Output the [X, Y] coordinate of the center of the cell containing the given text.  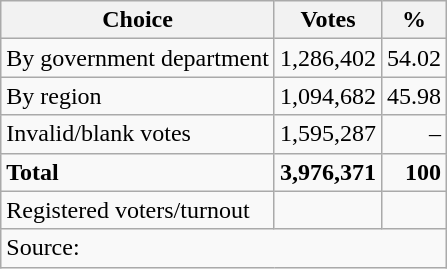
Choice [138, 20]
Registered voters/turnout [138, 210]
– [414, 134]
45.98 [414, 96]
1,094,682 [328, 96]
3,976,371 [328, 172]
Total [138, 172]
54.02 [414, 58]
1,595,287 [328, 134]
By government department [138, 58]
By region [138, 96]
100 [414, 172]
Source: [224, 248]
Votes [328, 20]
% [414, 20]
1,286,402 [328, 58]
Invalid/blank votes [138, 134]
